Capture the cell that displays the provided text and extract its (x, y) central coordinate. 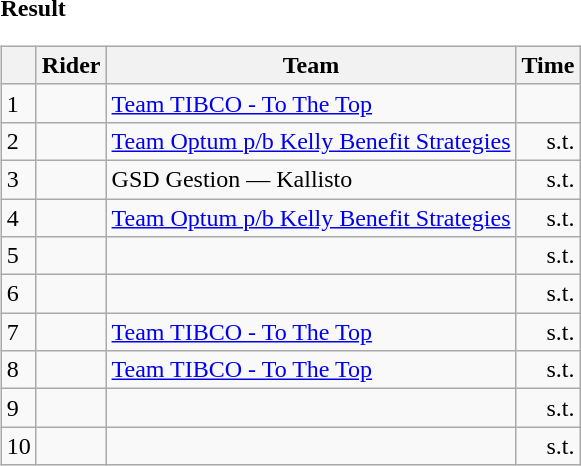
8 (18, 370)
GSD Gestion — Kallisto (311, 179)
10 (18, 446)
7 (18, 332)
5 (18, 256)
Time (548, 65)
3 (18, 179)
Team (311, 65)
Rider (71, 65)
1 (18, 103)
6 (18, 294)
2 (18, 141)
4 (18, 217)
9 (18, 408)
